Return [X, Y] of the center of cell containing provided text 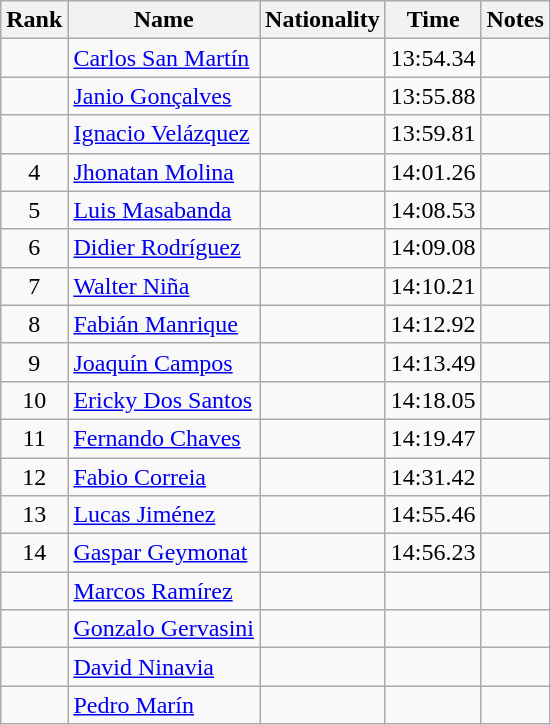
Ericky Dos Santos [164, 400]
11 [34, 438]
Rank [34, 20]
Janio Gonçalves [164, 96]
David Ninavia [164, 667]
10 [34, 400]
14:10.21 [433, 286]
Pedro Marín [164, 705]
13 [34, 515]
Walter Niña [164, 286]
Ignacio Velázquez [164, 134]
Didier Rodríguez [164, 248]
14:09.08 [433, 248]
14 [34, 553]
7 [34, 286]
14:12.92 [433, 324]
14:55.46 [433, 515]
12 [34, 477]
4 [34, 172]
Joaquín Campos [164, 362]
14:08.53 [433, 210]
14:19.47 [433, 438]
Time [433, 20]
Lucas Jiménez [164, 515]
Name [164, 20]
14:01.26 [433, 172]
Jhonatan Molina [164, 172]
14:18.05 [433, 400]
Gonzalo Gervasini [164, 629]
Marcos Ramírez [164, 591]
9 [34, 362]
5 [34, 210]
Nationality [323, 20]
14:56.23 [433, 553]
14:31.42 [433, 477]
Gaspar Geymonat [164, 553]
6 [34, 248]
13:59.81 [433, 134]
Carlos San Martín [164, 58]
Luis Masabanda [164, 210]
14:13.49 [433, 362]
13:55.88 [433, 96]
8 [34, 324]
Fabio Correia [164, 477]
13:54.34 [433, 58]
Notes [515, 20]
Fabián Manrique [164, 324]
Fernando Chaves [164, 438]
